Scan for the cell matching the given text and deliver its [x, y] coordinate at center. 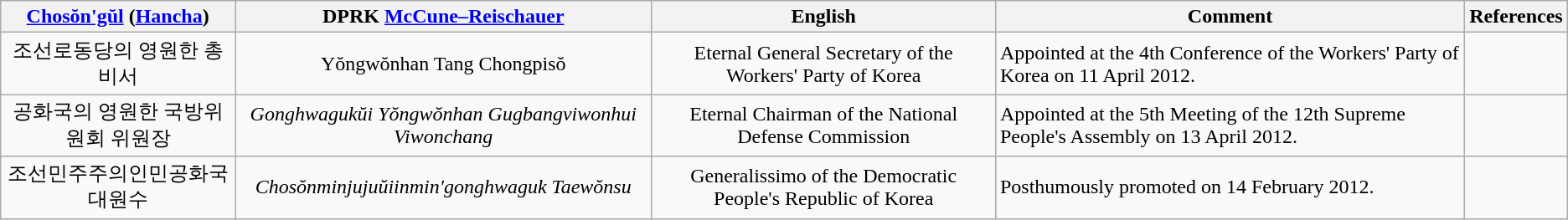
Eternal Chairman of the National Defense Commission [823, 125]
조선민주주의인민공화국 대원수 [118, 187]
Posthumously promoted on 14 February 2012. [1230, 187]
Gonghwagukŭi Yŏngwŏnhan Gugbangviwonhui Viwonchang [444, 125]
DPRK McCune–Reischauer [444, 17]
조선로동당의 영원한 총비서 [118, 64]
References [1516, 17]
Chosŏnminjujuŭiinmin'gonghwaguk Taewŏnsu [444, 187]
Generalissimo of the Democratic People's Republic of Korea [823, 187]
공화국의 영원한 국방위원회 위원장 [118, 125]
Yŏngwŏnhan Tang Chongpisŏ [444, 64]
Appointed at the 4th Conference of the Workers' Party of Korea on 11 April 2012. [1230, 64]
Comment [1230, 17]
Appointed at the 5th Meeting of the 12th Supreme People's Assembly on 13 April 2012. [1230, 125]
Chosŏn'gŭl (Hancha) [118, 17]
English [823, 17]
Eternal General Secretary of the Workers' Party of Korea [823, 64]
